For the text-containing cell, return its midpoint in [x, y] coordinate format. 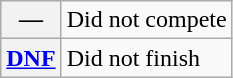
DNF [31, 58]
Did not finish [146, 58]
— [31, 20]
Did not compete [146, 20]
